For the text-containing cell, return its midpoint in [x, y] coordinate format. 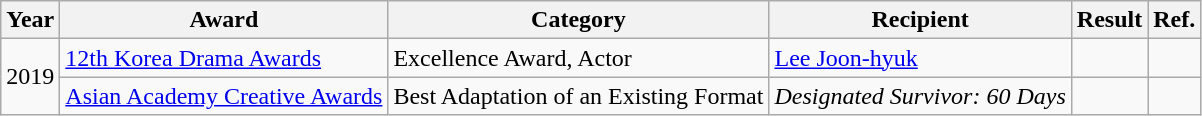
12th Korea Drama Awards [224, 58]
Lee Joon-hyuk [920, 58]
2019 [30, 77]
Category [578, 20]
Result [1109, 20]
Asian Academy Creative Awards [224, 96]
Excellence Award, Actor [578, 58]
Recipient [920, 20]
Award [224, 20]
Designated Survivor: 60 Days [920, 96]
Year [30, 20]
Best Adaptation of an Existing Format [578, 96]
Ref. [1174, 20]
